Extract the [x, y] coordinate from the center of the cell holding the provided text.  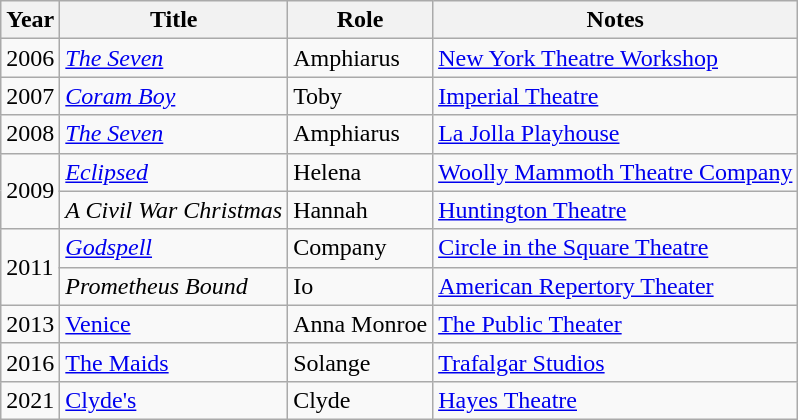
Toby [360, 96]
2013 [30, 324]
Clyde [360, 400]
Io [360, 286]
La Jolla Playhouse [616, 134]
Title [174, 20]
Anna Monroe [360, 324]
2016 [30, 362]
Eclipsed [174, 172]
Year [30, 20]
2008 [30, 134]
Coram Boy [174, 96]
Venice [174, 324]
2007 [30, 96]
Role [360, 20]
Trafalgar Studios [616, 362]
Company [360, 248]
Clyde's [174, 400]
Helena [360, 172]
Godspell [174, 248]
Prometheus Bound [174, 286]
American Repertory Theater [616, 286]
Imperial Theatre [616, 96]
The Maids [174, 362]
Hannah [360, 210]
2009 [30, 191]
Circle in the Square Theatre [616, 248]
Solange [360, 362]
2021 [30, 400]
2011 [30, 267]
Woolly Mammoth Theatre Company [616, 172]
Notes [616, 20]
The Public Theater [616, 324]
Hayes Theatre [616, 400]
A Civil War Christmas [174, 210]
New York Theatre Workshop [616, 58]
2006 [30, 58]
Huntington Theatre [616, 210]
